Capture the cell that displays the provided text and extract its [x, y] central coordinate. 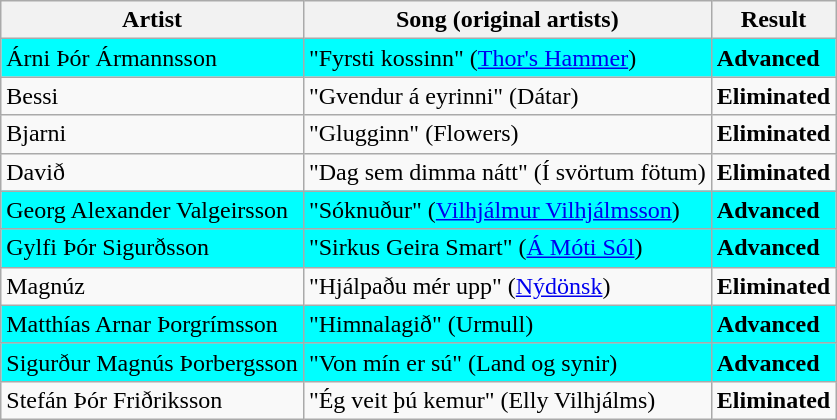
Davið [152, 172]
Bjarni [152, 134]
Matthías Arnar Þorgrímsson [152, 324]
Gylfi Þór Sigurðsson [152, 248]
Song (original artists) [507, 20]
Artist [152, 20]
"Hjálpaðu mér upp" (Nýdönsk) [507, 286]
Magnúz [152, 286]
"Dag sem dimma nátt" (Í svörtum fötum) [507, 172]
Árni Þór Ármannsson [152, 58]
Georg Alexander Valgeirsson [152, 210]
"Sóknuður" (Vilhjálmur Vilhjálmsson) [507, 210]
"Glugginn" (Flowers) [507, 134]
"Sirkus Geira Smart" (Á Móti Sól) [507, 248]
"Gvendur á eyrinni" (Dátar) [507, 96]
Stefán Þór Friðriksson [152, 400]
"Ég veit þú kemur" (Elly Vilhjálms) [507, 400]
Bessi [152, 96]
"Fyrsti kossinn" (Thor's Hammer) [507, 58]
"Von mín er sú" (Land og synir) [507, 362]
Result [773, 20]
"Himnalagið" (Urmull) [507, 324]
Sigurður Magnús Þorbergsson [152, 362]
